Detect which cell encompasses the target text, then output its (X, Y) center coordinate. 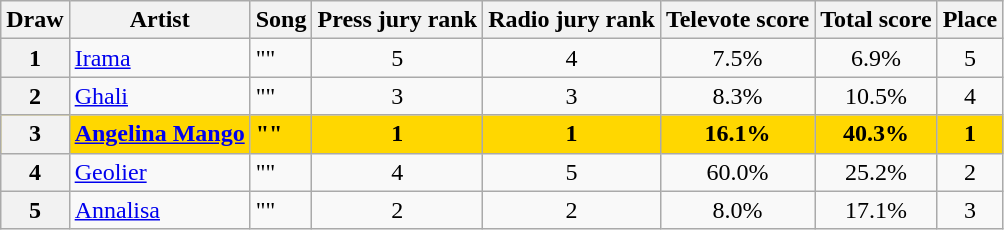
10.5% (876, 96)
Annalisa (160, 210)
Radio jury rank (572, 20)
Place (970, 20)
60.0% (737, 172)
6.9% (876, 58)
17.1% (876, 210)
7.5% (737, 58)
16.1% (737, 134)
Irama (160, 58)
8.0% (737, 210)
Total score (876, 20)
Televote score (737, 20)
40.3% (876, 134)
Geolier (160, 172)
Angelina Mango (160, 134)
Draw (35, 20)
25.2% (876, 172)
Song (281, 20)
Ghali (160, 96)
Press jury rank (398, 20)
Artist (160, 20)
8.3% (737, 96)
